Return the [x, y] coordinate for the center point of the cell that contains the specified text.  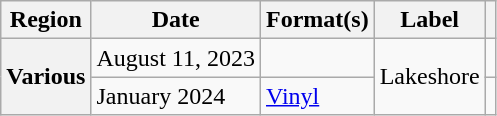
Format(s) [317, 20]
Vinyl [317, 96]
Region [46, 20]
August 11, 2023 [176, 58]
Various [46, 77]
Date [176, 20]
Label [430, 20]
Lakeshore [430, 77]
January 2024 [176, 96]
